Determine the (x, y) coordinate at the center of the cell enclosing the given text.  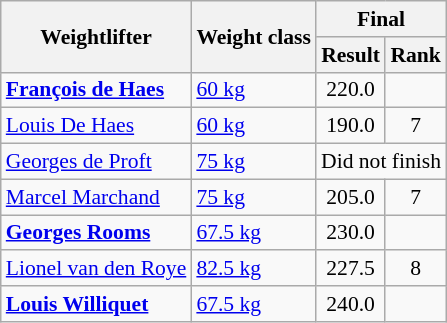
240.0 (350, 304)
Louis Williquet (96, 304)
Final (381, 19)
Did not finish (381, 162)
Result (350, 55)
Rank (416, 55)
227.5 (350, 269)
205.0 (350, 197)
220.0 (350, 90)
Weightlifter (96, 36)
82.5 kg (254, 269)
Lionel van den Roye (96, 269)
François de Haes (96, 90)
Louis De Haes (96, 126)
190.0 (350, 126)
Weight class (254, 36)
Marcel Marchand (96, 197)
Georges Rooms (96, 233)
230.0 (350, 233)
8 (416, 269)
Georges de Proft (96, 162)
